Find where the given text appears and provide that cell's center as (X, Y) coordinate. 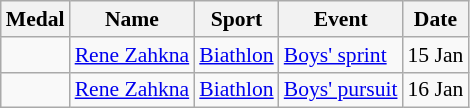
16 Jan (436, 90)
Name (132, 19)
Sport (236, 19)
15 Jan (436, 55)
Date (436, 19)
Medal (36, 19)
Boys' sprint (341, 55)
Event (341, 19)
Boys' pursuit (341, 90)
